Return the [x, y] coordinate for the center point of the cell that contains the specified text.  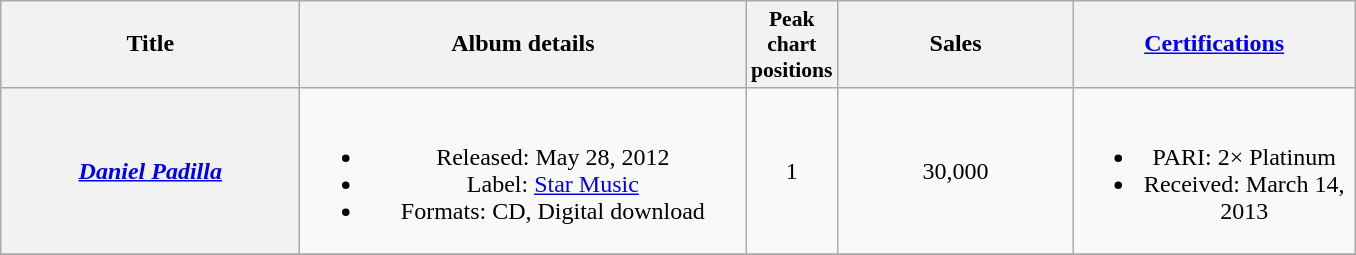
Peak chart positions [792, 44]
Title [150, 44]
Sales [956, 44]
Album details [523, 44]
Certifications [1214, 44]
1 [792, 170]
Released: May 28, 2012Label: Star MusicFormats: CD, Digital download [523, 170]
30,000 [956, 170]
PARI: 2× PlatinumReceived: March 14, 2013 [1214, 170]
Daniel Padilla [150, 170]
